Find where the given text appears and provide that cell's center as (X, Y) coordinate. 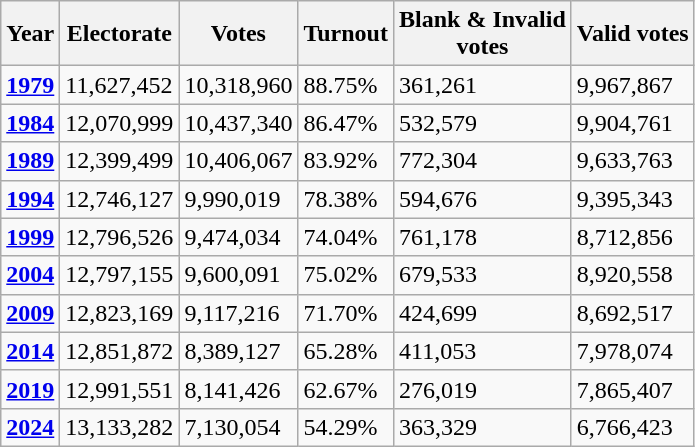
6,766,423 (632, 427)
Turnout (346, 34)
276,019 (482, 389)
12,399,499 (120, 161)
7,865,407 (632, 389)
679,533 (482, 275)
12,746,127 (120, 199)
2019 (30, 389)
78.38% (346, 199)
13,133,282 (120, 427)
83.92% (346, 161)
7,978,074 (632, 351)
10,437,340 (238, 123)
Valid votes (632, 34)
1999 (30, 237)
411,053 (482, 351)
1989 (30, 161)
86.47% (346, 123)
Votes (238, 34)
Electorate (120, 34)
2004 (30, 275)
9,395,343 (632, 199)
1984 (30, 123)
12,823,169 (120, 313)
Blank & Invalidvotes (482, 34)
74.04% (346, 237)
363,329 (482, 427)
10,318,960 (238, 85)
71.70% (346, 313)
1994 (30, 199)
9,633,763 (632, 161)
9,990,019 (238, 199)
8,712,856 (632, 237)
8,141,426 (238, 389)
62.67% (346, 389)
594,676 (482, 199)
1979 (30, 85)
12,070,999 (120, 123)
424,699 (482, 313)
772,304 (482, 161)
532,579 (482, 123)
12,851,872 (120, 351)
8,692,517 (632, 313)
Year (30, 34)
12,991,551 (120, 389)
761,178 (482, 237)
9,474,034 (238, 237)
8,389,127 (238, 351)
8,920,558 (632, 275)
9,117,216 (238, 313)
9,904,761 (632, 123)
7,130,054 (238, 427)
9,600,091 (238, 275)
11,627,452 (120, 85)
54.29% (346, 427)
361,261 (482, 85)
88.75% (346, 85)
65.28% (346, 351)
12,797,155 (120, 275)
10,406,067 (238, 161)
2014 (30, 351)
2024 (30, 427)
2009 (30, 313)
75.02% (346, 275)
9,967,867 (632, 85)
12,796,526 (120, 237)
